Pinpoint the cell where the given text exists, returning its (X, Y) midpoint coordinate. 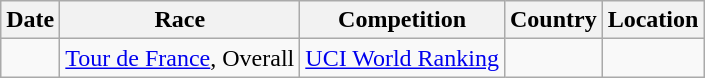
Location (653, 20)
UCI World Ranking (402, 58)
Country (553, 20)
Race (180, 20)
Tour de France, Overall (180, 58)
Competition (402, 20)
Date (30, 20)
